Return the [x, y] coordinate for the center point of the cell that contains the specified text.  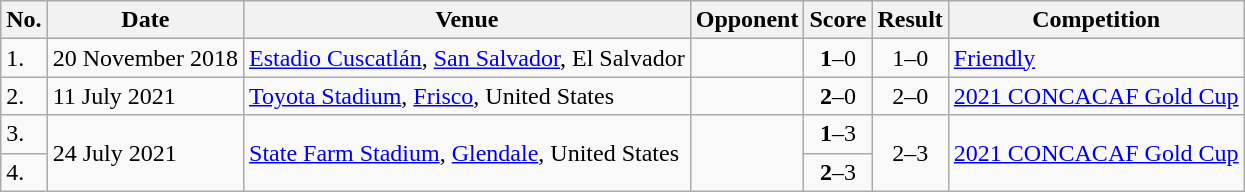
Result [910, 20]
4. [24, 172]
2. [24, 96]
Score [838, 20]
1–3 [838, 134]
Date [145, 20]
Estadio Cuscatlán, San Salvador, El Salvador [468, 58]
1. [24, 58]
Venue [468, 20]
Opponent [747, 20]
20 November 2018 [145, 58]
Friendly [1096, 58]
3. [24, 134]
24 July 2021 [145, 153]
Competition [1096, 20]
State Farm Stadium, Glendale, United States [468, 153]
No. [24, 20]
11 July 2021 [145, 96]
Toyota Stadium, Frisco, United States [468, 96]
